Find where the given text appears and provide that cell's center as (x, y) coordinate. 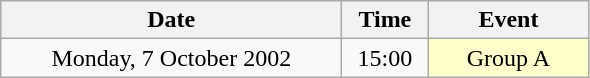
Monday, 7 October 2002 (172, 58)
Event (508, 20)
Date (172, 20)
15:00 (385, 58)
Group A (508, 58)
Time (385, 20)
